Scan for the cell matching the given text and deliver its (X, Y) coordinate at center. 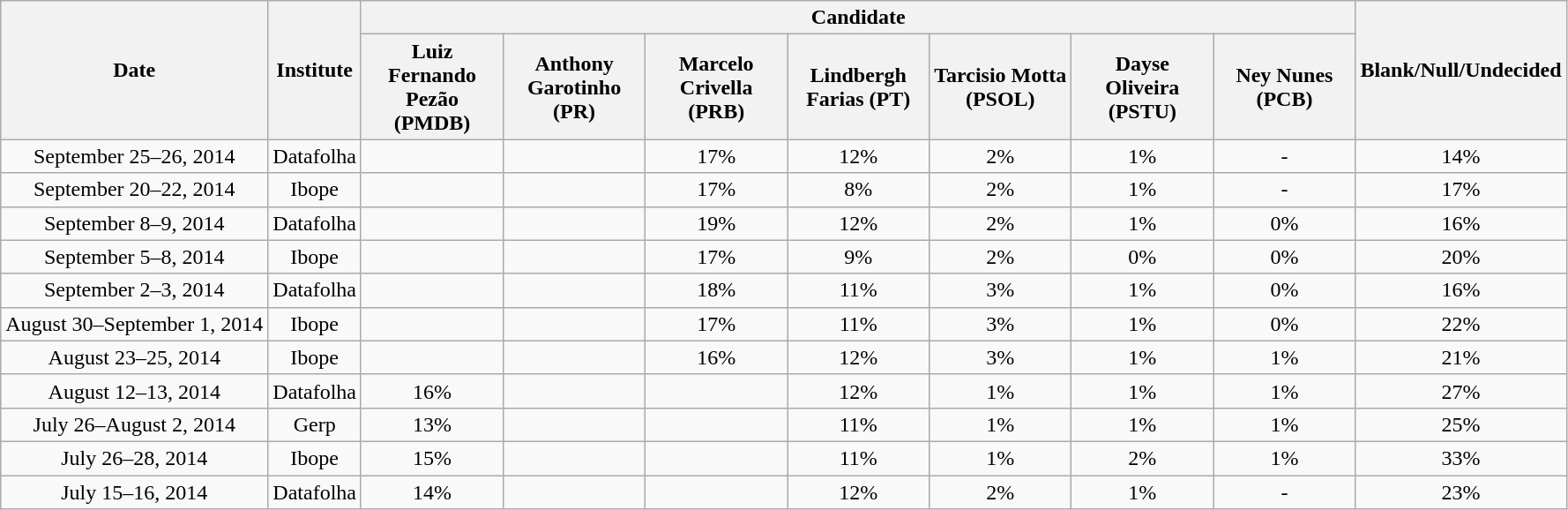
July 15–16, 2014 (134, 491)
Institute (315, 71)
19% (716, 223)
13% (432, 424)
Candidate (857, 18)
Ney Nunes (PCB) (1284, 86)
September 20–22, 2014 (134, 190)
Tarcisio Motta (PSOL) (1000, 86)
August 23–25, 2014 (134, 357)
September 5–8, 2014 (134, 257)
Marcelo Crivella (PRB) (716, 86)
Dayse Oliveira (PSTU) (1143, 86)
July 26–28, 2014 (134, 458)
July 26–August 2, 2014 (134, 424)
Blank/Null/Undecided (1460, 71)
September 25–26, 2014 (134, 156)
22% (1460, 324)
August 30–September 1, 2014 (134, 324)
33% (1460, 458)
15% (432, 458)
9% (859, 257)
September 2–3, 2014 (134, 290)
August 12–13, 2014 (134, 391)
20% (1460, 257)
18% (716, 290)
Luiz Fernando Pezão (PMDB) (432, 86)
Date (134, 71)
September 8–9, 2014 (134, 223)
25% (1460, 424)
27% (1460, 391)
Anthony Garotinho (PR) (575, 86)
23% (1460, 491)
8% (859, 190)
Lindbergh Farias (PT) (859, 86)
21% (1460, 357)
Gerp (315, 424)
